Output the (x, y) coordinate of the center of the cell containing the given text.  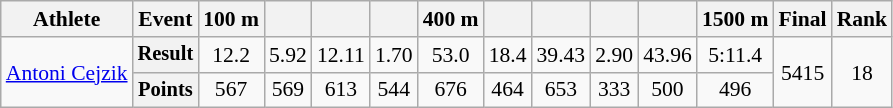
Antoni Cejzik (67, 72)
676 (451, 90)
5:11.4 (736, 55)
464 (508, 90)
567 (231, 90)
Athlete (67, 19)
18 (862, 72)
496 (736, 90)
Final (803, 19)
Event (166, 19)
12.11 (341, 55)
5415 (803, 72)
43.96 (668, 55)
400 m (451, 19)
18.4 (508, 55)
500 (668, 90)
1.70 (394, 55)
613 (341, 90)
333 (614, 90)
39.43 (562, 55)
12.2 (231, 55)
569 (288, 90)
1500 m (736, 19)
100 m (231, 19)
Rank (862, 19)
Result (166, 55)
2.90 (614, 55)
53.0 (451, 55)
Points (166, 90)
544 (394, 90)
653 (562, 90)
5.92 (288, 55)
